From the cell containing the given text, extract its center point as (X, Y) coordinate. 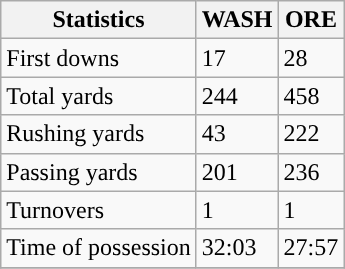
Statistics (99, 20)
Turnovers (99, 210)
Time of possession (99, 248)
458 (311, 96)
First downs (99, 58)
Passing yards (99, 172)
201 (237, 172)
236 (311, 172)
Total yards (99, 96)
27:57 (311, 248)
28 (311, 58)
244 (237, 96)
WASH (237, 20)
43 (237, 134)
32:03 (237, 248)
222 (311, 134)
ORE (311, 20)
17 (237, 58)
Rushing yards (99, 134)
